Provide the (x, y) coordinate of the cell's center where the given text is located.  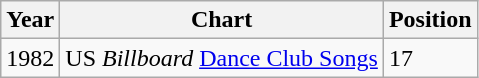
Year (30, 20)
US Billboard Dance Club Songs (222, 58)
17 (430, 58)
1982 (30, 58)
Chart (222, 20)
Position (430, 20)
